Search for the cell housing the specified text and yield its [x, y] center coordinate. 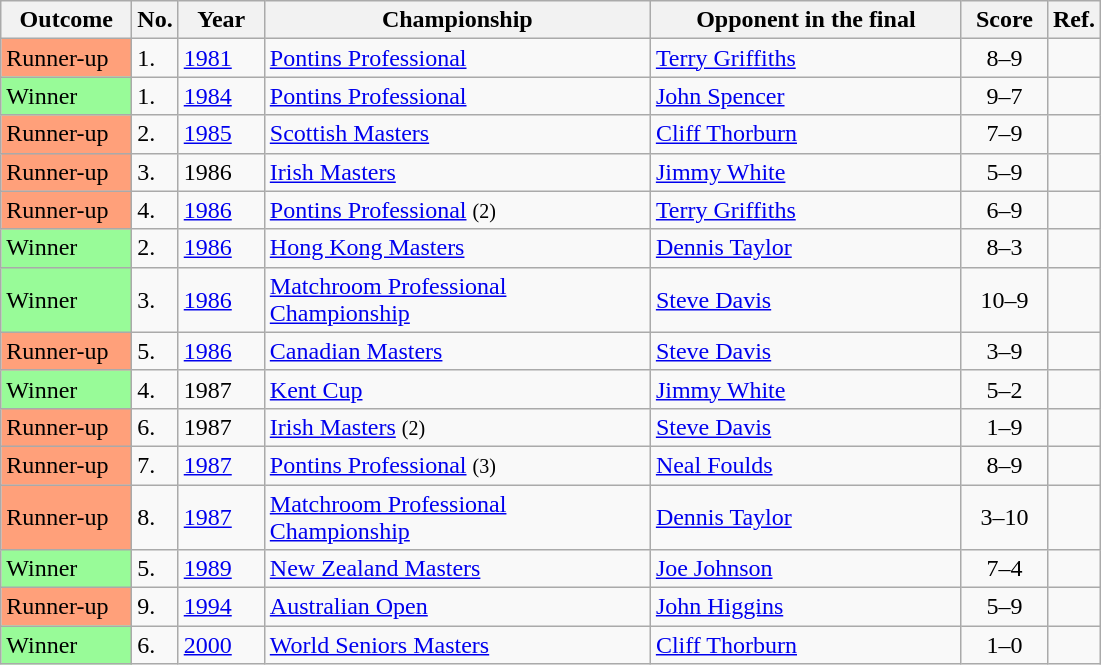
Championship [457, 20]
Scottish Masters [457, 134]
1989 [221, 569]
Opponent in the final [806, 20]
1–0 [1004, 645]
Pontins Professional (2) [457, 210]
3–9 [1004, 351]
New Zealand Masters [457, 569]
Australian Open [457, 607]
Joe Johnson [806, 569]
2000 [221, 645]
10–9 [1004, 300]
Ref. [1074, 20]
7. [155, 465]
9. [155, 607]
8–3 [1004, 248]
John Higgins [806, 607]
1984 [221, 96]
No. [155, 20]
8. [155, 516]
3–10 [1004, 516]
7–9 [1004, 134]
Canadian Masters [457, 351]
1–9 [1004, 427]
5–2 [1004, 389]
1981 [221, 58]
Irish Masters [457, 172]
Irish Masters (2) [457, 427]
John Spencer [806, 96]
1985 [221, 134]
Hong Kong Masters [457, 248]
6–9 [1004, 210]
9–7 [1004, 96]
World Seniors Masters [457, 645]
Score [1004, 20]
Neal Foulds [806, 465]
7–4 [1004, 569]
Pontins Professional (3) [457, 465]
Year [221, 20]
Kent Cup [457, 389]
Outcome [66, 20]
1994 [221, 607]
